From the cell containing the given text, extract its center point as (X, Y) coordinate. 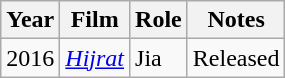
Year (30, 20)
Jia (159, 58)
Film (95, 20)
2016 (30, 58)
Role (159, 20)
Notes (236, 20)
Released (236, 58)
Hijrat (95, 58)
